Pinpoint the cell where the given text exists, returning its (x, y) midpoint coordinate. 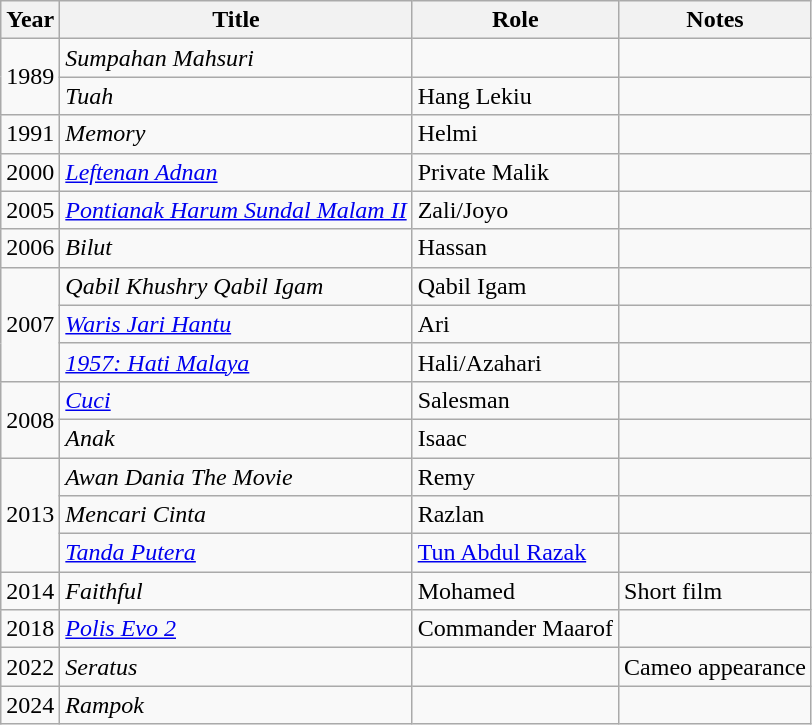
2013 (30, 515)
2000 (30, 172)
Notes (716, 20)
2008 (30, 419)
Commander Maarof (515, 629)
Ari (515, 324)
Mohamed (515, 591)
Razlan (515, 515)
1957: Hati Malaya (236, 362)
Qabil Igam (515, 286)
Year (30, 20)
Bilut (236, 248)
2006 (30, 248)
2005 (30, 210)
Faithful (236, 591)
Qabil Khushry Qabil Igam (236, 286)
Sumpahan Mahsuri (236, 58)
Polis Evo 2 (236, 629)
Seratus (236, 667)
Memory (236, 134)
2007 (30, 324)
Hassan (515, 248)
2022 (30, 667)
Tun Abdul Razak (515, 553)
Hali/Azahari (515, 362)
Cuci (236, 400)
Salesman (515, 400)
Pontianak Harum Sundal Malam II (236, 210)
Private Malik (515, 172)
Title (236, 20)
Remy (515, 477)
2018 (30, 629)
Cameo appearance (716, 667)
Hang Lekiu (515, 96)
Tuah (236, 96)
Short film (716, 591)
2024 (30, 705)
2014 (30, 591)
Helmi (515, 134)
Waris Jari Hantu (236, 324)
Isaac (515, 438)
Leftenan Adnan (236, 172)
1989 (30, 77)
Awan Dania The Movie (236, 477)
Tanda Putera (236, 553)
Anak (236, 438)
Mencari Cinta (236, 515)
Role (515, 20)
Zali/Joyo (515, 210)
Rampok (236, 705)
1991 (30, 134)
